For the text-containing cell, return its midpoint in [x, y] coordinate format. 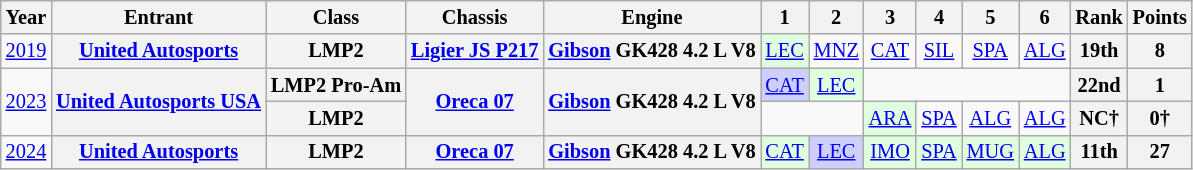
6 [1045, 17]
Engine [652, 17]
Class [336, 17]
19th [1098, 51]
2023 [26, 102]
3 [890, 17]
0† [1160, 118]
2019 [26, 51]
2 [836, 17]
Entrant [158, 17]
Rank [1098, 17]
United Autosports USA [158, 102]
22nd [1098, 85]
Ligier JS P217 [474, 51]
Points [1160, 17]
SIL [938, 51]
ARA [890, 118]
27 [1160, 152]
2024 [26, 152]
IMO [890, 152]
4 [938, 17]
LMP2 Pro-Am [336, 85]
11th [1098, 152]
NC† [1098, 118]
Chassis [474, 17]
MNZ [836, 51]
8 [1160, 51]
MUG [990, 152]
5 [990, 17]
Year [26, 17]
